Identify which cell holds the provided text, then report its (X, Y) central coordinate. 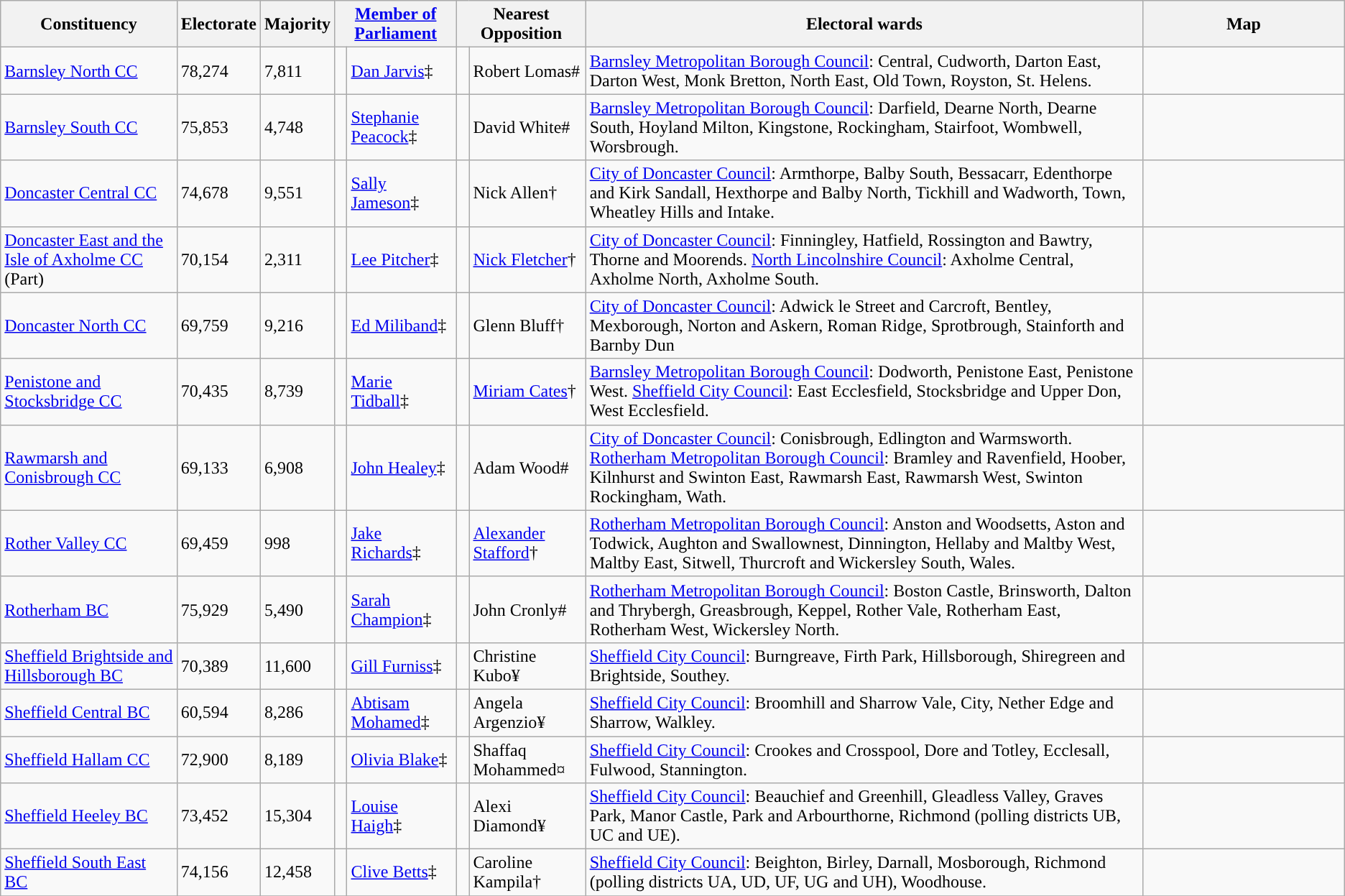
Sheffield Heeley BC (89, 816)
60,594 (218, 713)
Stephanie Peacock‡ (402, 127)
9,551 (297, 193)
70,435 (218, 392)
Glenn Bluff† (527, 325)
Adam Wood# (527, 467)
69,759 (218, 325)
Majority (297, 24)
75,929 (218, 609)
Jake Richards‡ (402, 543)
Caroline Kampila† (527, 872)
9,216 (297, 325)
Dan Jarvis‡ (402, 70)
Ed Miliband‡ (402, 325)
Electorate (218, 24)
Penistone and Stocksbridge CC (89, 392)
Barnsley South CC (89, 127)
Nick Fletcher† (527, 259)
Nearest Opposition (522, 24)
73,452 (218, 816)
Sally Jameson‡ (402, 193)
Sarah Champion‡ (402, 609)
Olivia Blake‡ (402, 759)
Member of Parliament (395, 24)
Doncaster East and the Isle of Axholme CC (Part) (89, 259)
Map (1244, 24)
6,908 (297, 467)
69,133 (218, 467)
Doncaster North CC (89, 325)
Alexander Stafford† (527, 543)
Abtisam Mohamed‡ (402, 713)
Angela Argenzio¥ (527, 713)
5,490 (297, 609)
Barnsley Metropolitan Borough Council: Central, Cudworth, Darton East, Darton West, Monk Bretton, North East, Old Town, Royston, St. Helens. (864, 70)
City of Doncaster Council: Adwick le Street and Carcroft, Bentley, Mexborough, Norton and Askern, Roman Ridge, Sprotbrough, Stainforth and Barnby Dun (864, 325)
74,156 (218, 872)
Lee Pitcher‡ (402, 259)
Robert Lomas# (527, 70)
John Cronly# (527, 609)
2,311 (297, 259)
11,600 (297, 665)
Sheffield City Council: Burngreave, Firth Park, Hillsborough, Shiregreen and Brightside, Southey. (864, 665)
70,154 (218, 259)
Sheffield Central BC (89, 713)
Nick Allen† (527, 193)
Gill Furniss‡ (402, 665)
Electoral wards (864, 24)
8,739 (297, 392)
12,458 (297, 872)
David White# (527, 127)
70,389 (218, 665)
Shaffaq Mohammed¤ (527, 759)
Rawmarsh and Conisbrough CC (89, 467)
998 (297, 543)
Rother Valley CC (89, 543)
Sheffield Hallam CC (89, 759)
7,811 (297, 70)
8,189 (297, 759)
8,286 (297, 713)
72,900 (218, 759)
Sheffield City Council: Beighton, Birley, Darnall, Mosborough, Richmond (polling districts UA, UD, UF, UG and UH), Woodhouse. (864, 872)
74,678 (218, 193)
Sheffield City Council: Crookes and Crosspool, Dore and Totley, Ecclesall, Fulwood, Stannington. (864, 759)
Alexi Diamond¥ (527, 816)
Louise Haigh‡ (402, 816)
Miriam Cates† (527, 392)
John Healey‡ (402, 467)
Clive Betts‡ (402, 872)
Sheffield South East BC (89, 872)
78,274 (218, 70)
Sheffield Brightside and Hillsborough BC (89, 665)
Barnsley North CC (89, 70)
Marie Tidball‡ (402, 392)
Doncaster Central CC (89, 193)
4,748 (297, 127)
Sheffield City Council: Broomhill and Sharrow Vale, City, Nether Edge and Sharrow, Walkley. (864, 713)
Constituency (89, 24)
Barnsley Metropolitan Borough Council: Darfield, Dearne North, Dearne South, Hoyland Milton, Kingstone, Rockingham, Stairfoot, Wombwell, Worsbrough. (864, 127)
Christine Kubo¥ (527, 665)
15,304 (297, 816)
Rotherham BC (89, 609)
69,459 (218, 543)
75,853 (218, 127)
